Capture the cell that displays the provided text and extract its (x, y) central coordinate. 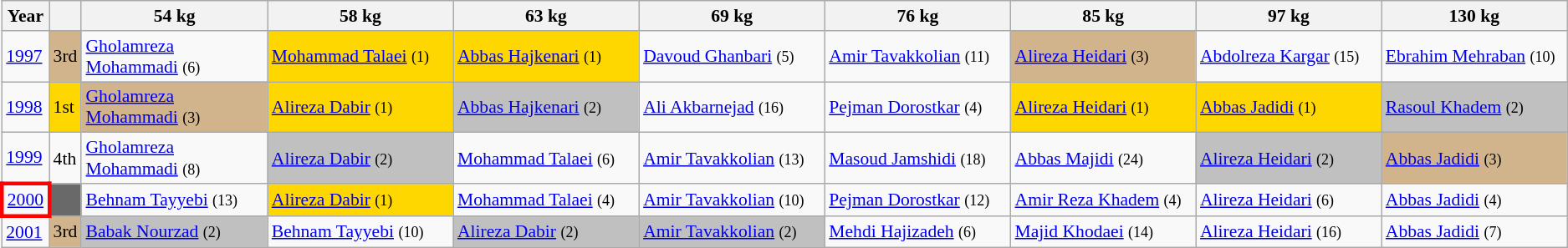
Amir Tavakkolian (11) (917, 57)
54 kg (174, 16)
Behnam Tayyebi (10) (360, 232)
Alireza Heidari (3) (1102, 57)
Amir Tavakkolian (13) (732, 159)
58 kg (360, 16)
1998 (25, 107)
2001 (25, 232)
Ali Akbarnejad (16) (732, 107)
4th (65, 159)
Mehdi Hajizadeh (6) (917, 232)
Amir Tavakkolian (10) (732, 200)
Gholamreza Mohammadi (3) (174, 107)
Abbas Majidi (24) (1102, 159)
1999 (25, 159)
85 kg (1102, 16)
Abbas Jadidi (7) (1474, 232)
Abdolreza Kargar (15) (1289, 57)
Ebrahim Mehraban (10) (1474, 57)
Behnam Tayyebi (13) (174, 200)
Amir Tavakkolian (2) (732, 232)
Mohammad Talaei (4) (546, 200)
Alireza Heidari (6) (1289, 200)
Year (25, 16)
Mohammad Talaei (6) (546, 159)
Masoud Jamshidi (18) (917, 159)
Gholamreza Mohammadi (8) (174, 159)
Mohammad Talaei (1) (360, 57)
76 kg (917, 16)
1st (65, 107)
130 kg (1474, 16)
Abbas Jadidi (4) (1474, 200)
Pejman Dorostkar (12) (917, 200)
Gholamreza Mohammadi (6) (174, 57)
Alireza Heidari (16) (1289, 232)
1997 (25, 57)
Abbas Hajkenari (1) (546, 57)
Pejman Dorostkar (4) (917, 107)
69 kg (732, 16)
Amir Reza Khadem (4) (1102, 200)
Rasoul Khadem (2) (1474, 107)
Alireza Heidari (1) (1102, 107)
Alireza Heidari (2) (1289, 159)
Abbas Hajkenari (2) (546, 107)
63 kg (546, 16)
Abbas Jadidi (3) (1474, 159)
97 kg (1289, 16)
Babak Nourzad (2) (174, 232)
2000 (25, 200)
Majid Khodaei (14) (1102, 232)
Abbas Jadidi (1) (1289, 107)
Davoud Ghanbari (5) (732, 57)
